Return [x, y] of the center of cell containing provided text 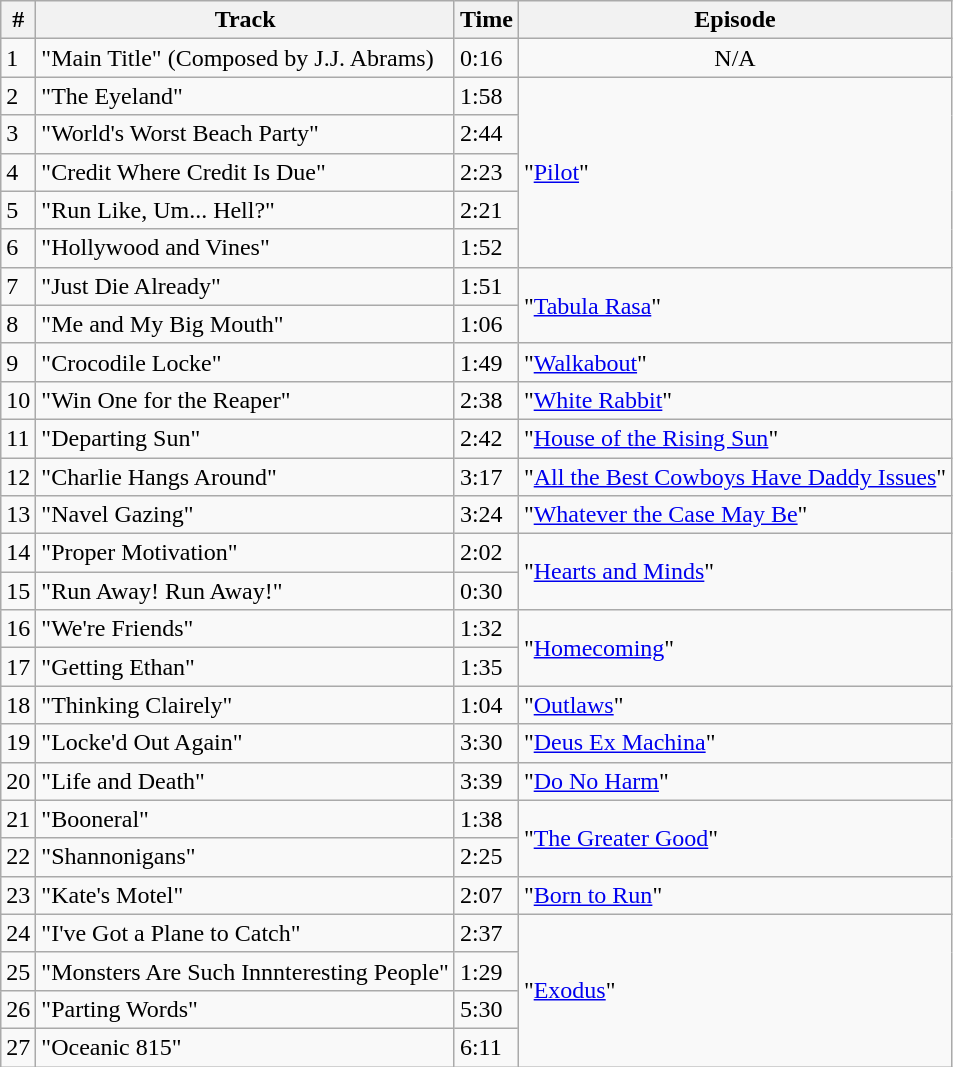
11 [18, 438]
"World's Worst Beach Party" [246, 134]
1:52 [486, 248]
2:44 [486, 134]
"Win One for the Reaper" [246, 400]
3 [18, 134]
"Monsters Are Such Innnteresting People" [246, 971]
2:07 [486, 895]
2:37 [486, 933]
2:02 [486, 553]
"Me and My Big Mouth" [246, 324]
0:30 [486, 591]
"The Eyeland" [246, 96]
2:42 [486, 438]
2:25 [486, 857]
1:38 [486, 819]
16 [18, 629]
1:29 [486, 971]
7 [18, 286]
"Credit Where Credit Is Due" [246, 172]
"Crocodile Locke" [246, 362]
"Pilot" [734, 172]
24 [18, 933]
27 [18, 1047]
13 [18, 515]
18 [18, 705]
"Hollywood and Vines" [246, 248]
"All the Best Cowboys Have Daddy Issues" [734, 477]
10 [18, 400]
20 [18, 781]
# [18, 20]
"Homecoming" [734, 648]
1:51 [486, 286]
"Proper Motivation" [246, 553]
0:16 [486, 58]
3:30 [486, 743]
"Booneral" [246, 819]
"Shannonigans" [246, 857]
N/A [734, 58]
3:17 [486, 477]
2:23 [486, 172]
12 [18, 477]
1:32 [486, 629]
"Tabula Rasa" [734, 305]
19 [18, 743]
9 [18, 362]
"Run Like, Um... Hell?" [246, 210]
"Hearts and Minds" [734, 572]
"Getting Ethan" [246, 667]
Time [486, 20]
1:49 [486, 362]
"Oceanic 815" [246, 1047]
1:04 [486, 705]
"Parting Words" [246, 1009]
"Outlaws" [734, 705]
"Run Away! Run Away!" [246, 591]
25 [18, 971]
3:39 [486, 781]
3:24 [486, 515]
2:21 [486, 210]
"Main Title" (Composed by J.J. Abrams) [246, 58]
22 [18, 857]
"We're Friends" [246, 629]
26 [18, 1009]
21 [18, 819]
6 [18, 248]
"Life and Death" [246, 781]
"Thinking Clairely" [246, 705]
4 [18, 172]
"The Greater Good" [734, 838]
14 [18, 553]
"Departing Sun" [246, 438]
"Do No Harm" [734, 781]
"House of the Rising Sun" [734, 438]
"Exodus" [734, 990]
1:58 [486, 96]
"White Rabbit" [734, 400]
"Navel Gazing" [246, 515]
2:38 [486, 400]
15 [18, 591]
"Deus Ex Machina" [734, 743]
17 [18, 667]
1:06 [486, 324]
Episode [734, 20]
"Locke'd Out Again" [246, 743]
1 [18, 58]
5:30 [486, 1009]
8 [18, 324]
1:35 [486, 667]
5 [18, 210]
"Kate's Motel" [246, 895]
Track [246, 20]
"I've Got a Plane to Catch" [246, 933]
"Just Die Already" [246, 286]
"Charlie Hangs Around" [246, 477]
"Walkabout" [734, 362]
"Born to Run" [734, 895]
6:11 [486, 1047]
2 [18, 96]
"Whatever the Case May Be" [734, 515]
23 [18, 895]
